Return the (X, Y) coordinate for the center point of the cell that contains the specified text.  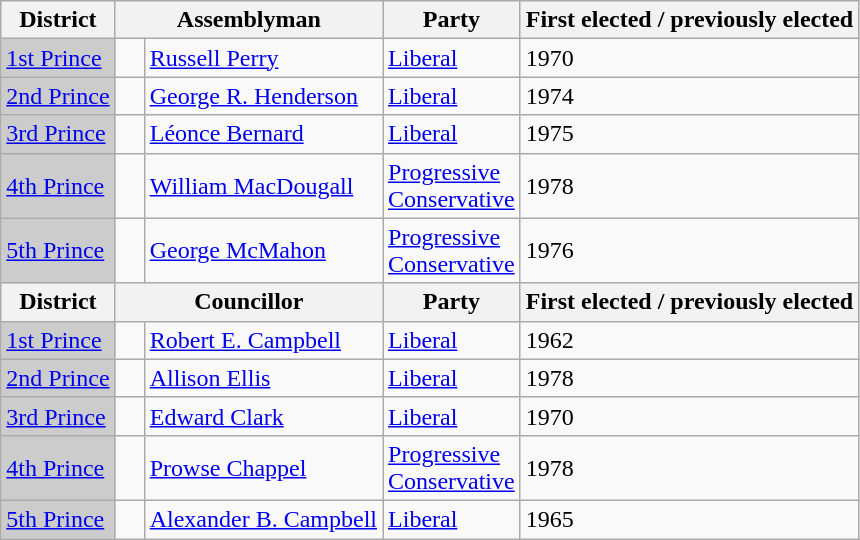
Alexander B. Campbell (263, 519)
Assemblyman (248, 20)
1974 (690, 96)
Edward Clark (263, 416)
1965 (690, 519)
Léonce Bernard (263, 134)
1962 (690, 340)
George McMahon (263, 250)
1976 (690, 250)
Councillor (248, 302)
Robert E. Campbell (263, 340)
Russell Perry (263, 58)
Prowse Chappel (263, 468)
William MacDougall (263, 186)
George R. Henderson (263, 96)
1975 (690, 134)
Allison Ellis (263, 378)
